Find where the given text appears and provide that cell's center as (X, Y) coordinate. 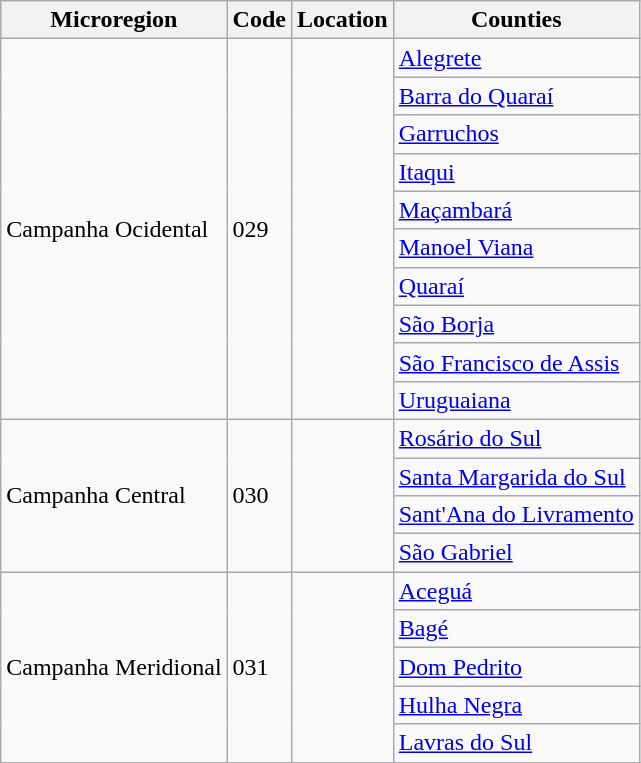
031 (259, 667)
Campanha Ocidental (114, 230)
São Francisco de Assis (516, 362)
Counties (516, 20)
Quaraí (516, 286)
Lavras do Sul (516, 743)
Alegrete (516, 58)
Sant'Ana do Livramento (516, 515)
Bagé (516, 629)
Maçambará (516, 210)
Microregion (114, 20)
Campanha Central (114, 495)
Campanha Meridional (114, 667)
Dom Pedrito (516, 667)
Rosário do Sul (516, 438)
Garruchos (516, 134)
Location (342, 20)
Santa Margarida do Sul (516, 477)
Itaqui (516, 172)
Manoel Viana (516, 248)
Code (259, 20)
030 (259, 495)
Hulha Negra (516, 705)
São Borja (516, 324)
Barra do Quaraí (516, 96)
Uruguaiana (516, 400)
029 (259, 230)
São Gabriel (516, 553)
Aceguá (516, 591)
